Return [X, Y] of the center of cell containing provided text 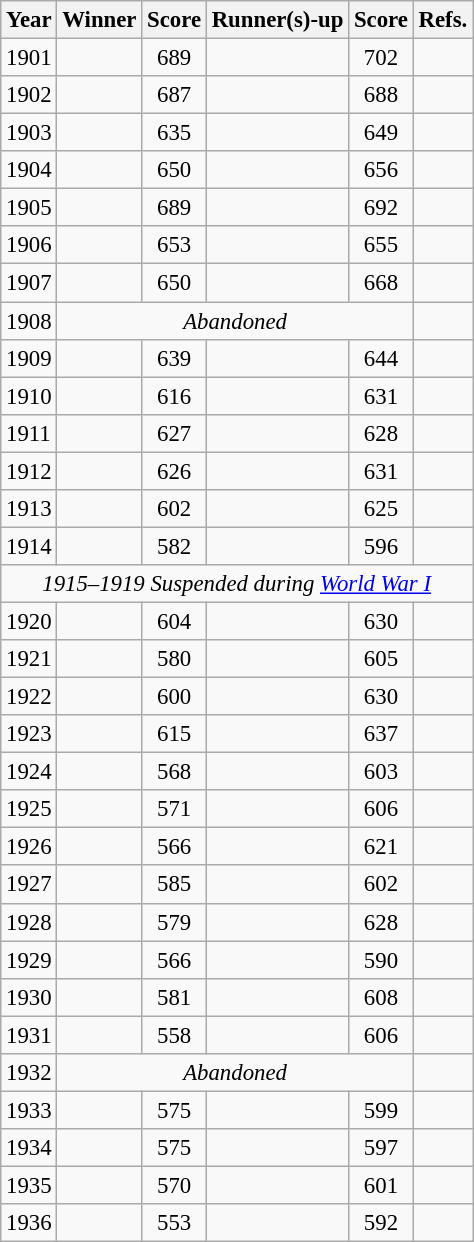
600 [174, 697]
1909 [29, 358]
1933 [29, 1110]
1912 [29, 471]
Refs. [442, 20]
1907 [29, 283]
1927 [29, 885]
1901 [29, 58]
582 [174, 546]
604 [174, 621]
Year [29, 20]
644 [382, 358]
1924 [29, 772]
1923 [29, 734]
626 [174, 471]
1914 [29, 546]
687 [174, 95]
1922 [29, 697]
1915–1919 Suspended during World War I [237, 584]
1906 [29, 245]
621 [382, 847]
615 [174, 734]
568 [174, 772]
655 [382, 245]
1908 [29, 321]
1925 [29, 809]
1904 [29, 170]
1929 [29, 960]
553 [174, 1223]
585 [174, 885]
601 [382, 1185]
1913 [29, 509]
1903 [29, 133]
639 [174, 358]
1935 [29, 1185]
580 [174, 659]
558 [174, 1035]
579 [174, 922]
1910 [29, 396]
1905 [29, 208]
627 [174, 433]
688 [382, 95]
649 [382, 133]
635 [174, 133]
592 [382, 1223]
1934 [29, 1148]
625 [382, 509]
702 [382, 58]
570 [174, 1185]
590 [382, 960]
1931 [29, 1035]
1936 [29, 1223]
Winner [100, 20]
692 [382, 208]
1930 [29, 997]
599 [382, 1110]
597 [382, 1148]
616 [174, 396]
656 [382, 170]
603 [382, 772]
653 [174, 245]
596 [382, 546]
637 [382, 734]
1932 [29, 1073]
668 [382, 283]
1928 [29, 922]
Runner(s)-up [277, 20]
1921 [29, 659]
581 [174, 997]
1902 [29, 95]
608 [382, 997]
571 [174, 809]
605 [382, 659]
1911 [29, 433]
1920 [29, 621]
1926 [29, 847]
